Capture the cell that displays the provided text and extract its [x, y] central coordinate. 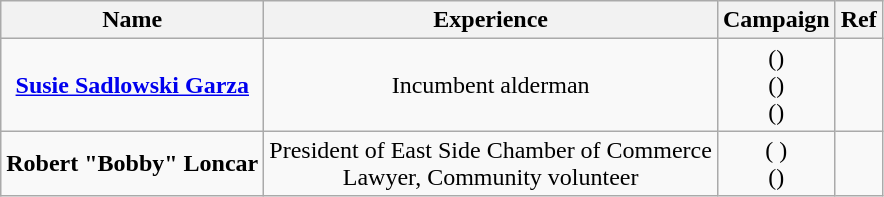
Name [132, 20]
( )() [776, 164]
Susie Sadlowski Garza [132, 85]
Robert "Bobby" Loncar [132, 164]
()()() [776, 85]
Experience [491, 20]
President of East Side Chamber of CommerceLawyer, Community volunteer [491, 164]
Incumbent alderman [491, 85]
Campaign [776, 20]
Ref [858, 20]
